From the cell containing the given text, extract its center point as [x, y] coordinate. 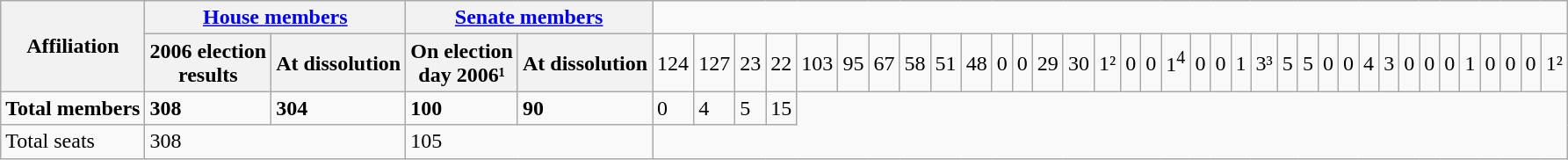
105 [529, 142]
124 [673, 63]
15 [782, 108]
67 [884, 63]
House members [276, 18]
Affiliation [73, 46]
304 [339, 108]
127 [715, 63]
23 [750, 63]
90 [585, 108]
22 [782, 63]
58 [915, 63]
On electionday 2006¹ [462, 63]
48 [977, 63]
14 [1175, 63]
29 [1047, 63]
3 [1390, 63]
Senate members [529, 18]
Total seats [73, 142]
103 [817, 63]
95 [854, 63]
3³ [1264, 63]
30 [1079, 63]
2006 electionresults [208, 63]
Total members [73, 108]
100 [462, 108]
51 [945, 63]
